Output the [x, y] coordinate of the center of the cell containing the given text.  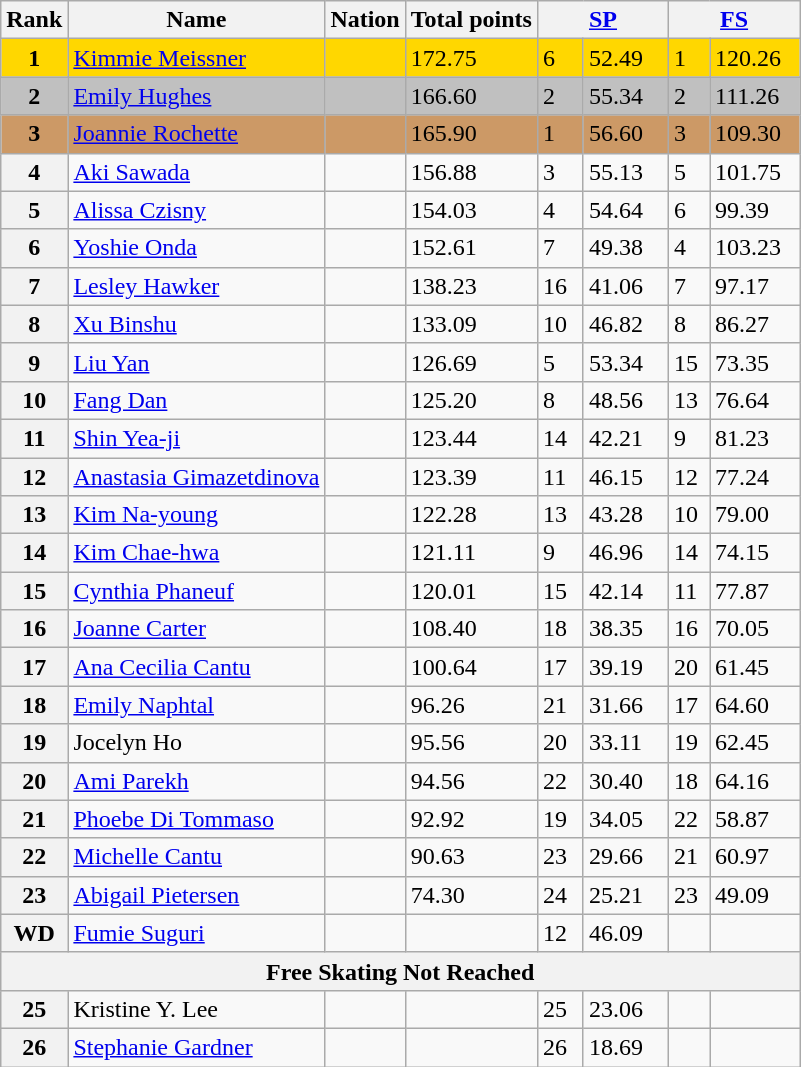
70.05 [755, 629]
60.97 [755, 857]
29.66 [626, 857]
Ana Cecilia Cantu [196, 667]
Kim Chae-hwa [196, 553]
Yoshie Onda [196, 248]
Kim Na-young [196, 515]
123.44 [471, 438]
90.63 [471, 857]
42.14 [626, 591]
Cynthia Phaneuf [196, 591]
166.60 [471, 96]
133.09 [471, 324]
77.24 [755, 477]
Joanne Carter [196, 629]
121.11 [471, 553]
55.13 [626, 172]
43.28 [626, 515]
Total points [471, 20]
56.60 [626, 134]
152.61 [471, 248]
Phoebe Di Tommaso [196, 819]
39.19 [626, 667]
61.45 [755, 667]
24 [560, 895]
97.17 [755, 286]
Shin Yea-ji [196, 438]
38.35 [626, 629]
Stephanie Gardner [196, 1047]
109.30 [755, 134]
Emily Hughes [196, 96]
64.16 [755, 781]
99.39 [755, 210]
49.09 [755, 895]
74.30 [471, 895]
79.00 [755, 515]
100.64 [471, 667]
Xu Binshu [196, 324]
Liu Yan [196, 362]
Jocelyn Ho [196, 743]
Aki Sawada [196, 172]
Free Skating Not Reached [400, 971]
103.23 [755, 248]
54.64 [626, 210]
55.34 [626, 96]
122.28 [471, 515]
Rank [34, 20]
46.96 [626, 553]
125.20 [471, 400]
138.23 [471, 286]
94.56 [471, 781]
SP [602, 20]
76.64 [755, 400]
52.49 [626, 58]
123.39 [471, 477]
77.87 [755, 591]
120.26 [755, 58]
95.56 [471, 743]
30.40 [626, 781]
Joannie Rochette [196, 134]
46.09 [626, 933]
58.87 [755, 819]
18.69 [626, 1047]
172.75 [471, 58]
92.92 [471, 819]
46.15 [626, 477]
34.05 [626, 819]
WD [34, 933]
Nation [365, 20]
62.45 [755, 743]
48.56 [626, 400]
FS [734, 20]
Alissa Czisny [196, 210]
81.23 [755, 438]
49.38 [626, 248]
Lesley Hawker [196, 286]
31.66 [626, 705]
23.06 [626, 1009]
74.15 [755, 553]
86.27 [755, 324]
64.60 [755, 705]
Fumie Suguri [196, 933]
Ami Parekh [196, 781]
120.01 [471, 591]
53.34 [626, 362]
Anastasia Gimazetdinova [196, 477]
Michelle Cantu [196, 857]
108.40 [471, 629]
165.90 [471, 134]
96.26 [471, 705]
41.06 [626, 286]
42.21 [626, 438]
33.11 [626, 743]
Kristine Y. Lee [196, 1009]
154.03 [471, 210]
73.35 [755, 362]
25.21 [626, 895]
Abigail Pietersen [196, 895]
Fang Dan [196, 400]
111.26 [755, 96]
Name [196, 20]
46.82 [626, 324]
101.75 [755, 172]
Emily Naphtal [196, 705]
156.88 [471, 172]
126.69 [471, 362]
Kimmie Meissner [196, 58]
